Find where the given text appears and provide that cell's center as [X, Y] coordinate. 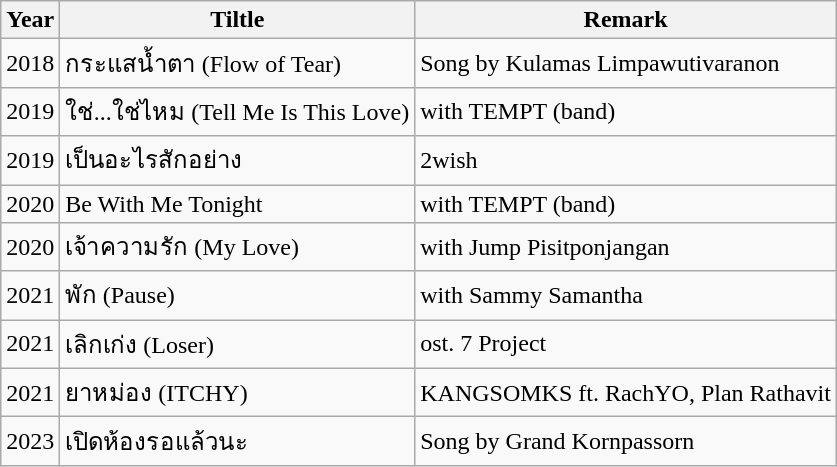
เปิดห้องรอแล้วนะ [238, 442]
พัก (Pause) [238, 296]
2wish [626, 160]
กระแสน้ำตา (Flow of Tear) [238, 64]
เลิกเก่ง (Loser) [238, 344]
with Jump Pisitponjangan [626, 248]
Be With Me Tonight [238, 203]
KANGSOMKS ft. RachYO, Plan Rathavit [626, 392]
with Sammy Samantha [626, 296]
Song by Grand Kornpassorn [626, 442]
ost. 7 Project [626, 344]
2018 [30, 64]
2023 [30, 442]
Tiltle [238, 20]
Song by Kulamas Limpawutivaranon [626, 64]
ยาหม่อง (ITCHY) [238, 392]
Year [30, 20]
เป็นอะไรสักอย่าง [238, 160]
Remark [626, 20]
เจ้าความรัก (My Love) [238, 248]
ใช่...ใช่ไหม (Tell Me Is This Love) [238, 112]
